Search for the cell housing the specified text and yield its (X, Y) center coordinate. 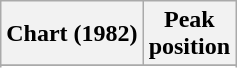
Peakposition (189, 34)
Chart (1982) (72, 34)
